Identify which cell holds the provided text, then report its (X, Y) central coordinate. 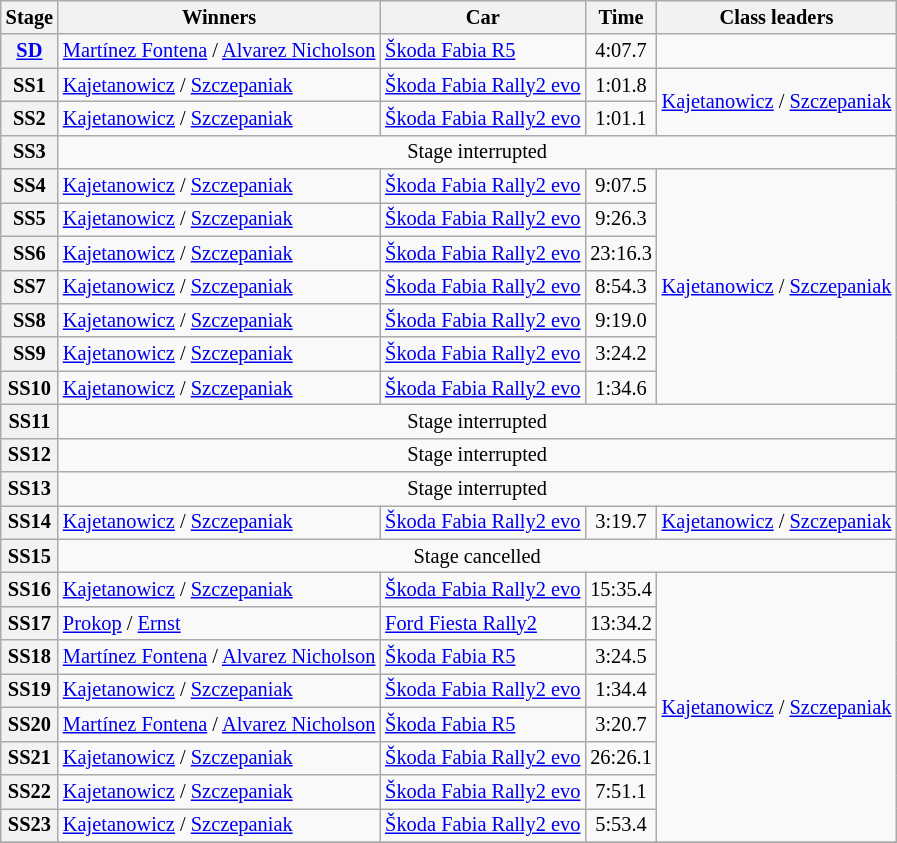
3:24.2 (620, 354)
3:24.5 (620, 657)
23:16.3 (620, 253)
9:07.5 (620, 186)
9:26.3 (620, 219)
8:54.3 (620, 287)
Car (482, 17)
SS9 (30, 354)
1:34.4 (620, 690)
1:01.1 (620, 118)
Class leaders (777, 17)
15:35.4 (620, 589)
Ford Fiesta Rally2 (482, 623)
SD (30, 51)
26:26.1 (620, 758)
SS21 (30, 758)
SS15 (30, 556)
SS18 (30, 657)
SS22 (30, 791)
4:07.7 (620, 51)
SS17 (30, 623)
Stage (30, 17)
SS19 (30, 690)
SS8 (30, 320)
SS23 (30, 825)
3:19.7 (620, 522)
13:34.2 (620, 623)
SS4 (30, 186)
Prokop / Ernst (219, 623)
SS11 (30, 421)
SS13 (30, 489)
SS20 (30, 724)
Winners (219, 17)
Stage cancelled (477, 556)
7:51.1 (620, 791)
SS5 (30, 219)
SS16 (30, 589)
1:34.6 (620, 388)
1:01.8 (620, 85)
SS1 (30, 85)
Time (620, 17)
SS7 (30, 287)
9:19.0 (620, 320)
SS2 (30, 118)
SS12 (30, 455)
SS6 (30, 253)
SS10 (30, 388)
SS14 (30, 522)
5:53.4 (620, 825)
SS3 (30, 152)
3:20.7 (620, 724)
